Scan for the cell matching the given text and deliver its [x, y] coordinate at center. 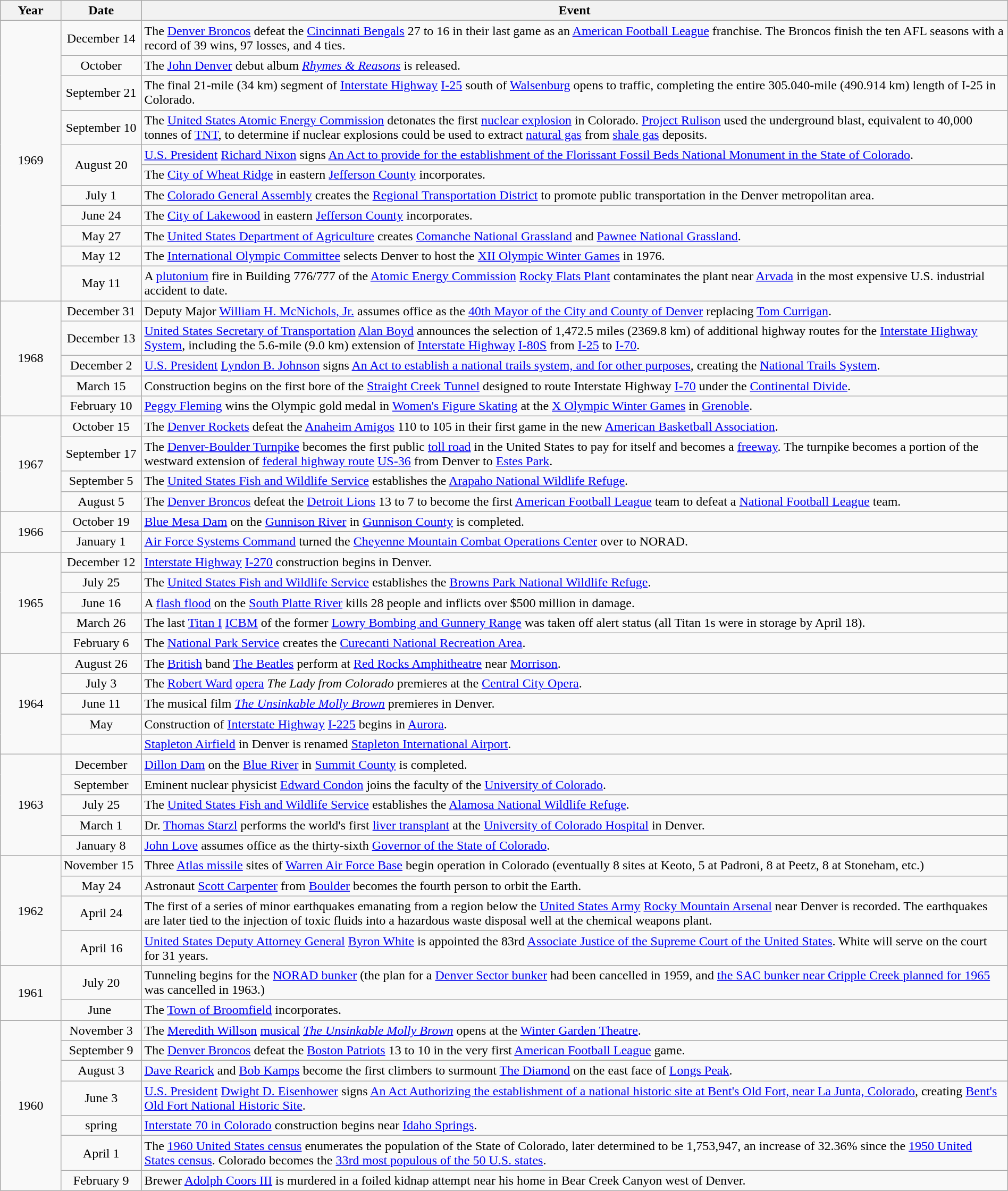
The United States Fish and Wildlife Service establishes the Alamosa National Wildlife Refuge. [574, 805]
August 20 [101, 165]
February 9 [101, 1180]
U.S. President Richard Nixon signs An Act to provide for the establishment of the Florissant Fossil Beds National Monument in the State of Colorado. [574, 155]
The International Olympic Committee selects Denver to host the XII Olympic Winter Games in 1976. [574, 256]
The British band The Beatles perform at Red Rocks Amphitheatre near Morrison. [574, 663]
The United States Department of Agriculture creates Comanche National Grassland and Pawnee National Grassland. [574, 236]
September 21 [101, 93]
September 5 [101, 481]
May 24 [101, 886]
Interstate 70 in Colorado construction begins near Idaho Springs. [574, 1126]
Interstate Highway I-270 construction begins in Denver. [574, 562]
January 1 [101, 542]
June [101, 1010]
1965 [31, 602]
Astronaut Scott Carpenter from Boulder becomes the fourth person to orbit the Earth. [574, 886]
Date [101, 11]
Peggy Fleming wins the Olympic gold medal in Women's Figure Skating at the X Olympic Winter Games in Grenoble. [574, 406]
The United States Fish and Wildlife Service establishes the Browns Park National Wildlife Refuge. [574, 582]
May 11 [101, 283]
1962 [31, 910]
May 12 [101, 256]
June 11 [101, 704]
Dave Rearick and Bob Kamps become the first climbers to surmount The Diamond on the east face of Longs Peak. [574, 1071]
The musical film The Unsinkable Molly Brown premieres in Denver. [574, 704]
October 15 [101, 426]
Dillon Dam on the Blue River in Summit County is completed. [574, 765]
October 19 [101, 522]
June 16 [101, 602]
July 20 [101, 983]
March 26 [101, 623]
Event [574, 11]
December 14 [101, 38]
September [101, 785]
December 12 [101, 562]
Brewer Adolph Coors III is murdered in a foiled kidnap attempt near his home in Bear Creek Canyon west of Denver. [574, 1180]
Deputy Major William H. McNichols, Jr. assumes office as the 40th Mayor of the City and County of Denver replacing Tom Currigan. [574, 311]
1969 [31, 161]
December 31 [101, 311]
February 6 [101, 643]
The Colorado General Assembly creates the Regional Transportation District to promote public transportation in the Denver metropolitan area. [574, 195]
spring [101, 1126]
August 26 [101, 663]
June 24 [101, 215]
The United States Fish and Wildlife Service establishes the Arapaho National Wildlife Refuge. [574, 481]
1964 [31, 703]
The last Titan I ICBM of the former Lowry Bombing and Gunnery Range was taken off alert status (all Titan 1s were in storage by April 18). [574, 623]
Air Force Systems Command turned the Cheyenne Mountain Combat Operations Center over to NORAD. [574, 542]
The Town of Broomfield incorporates. [574, 1010]
December 13 [101, 338]
The Robert Ward opera The Lady from Colorado premieres at the Central City Opera. [574, 684]
November 15 [101, 866]
1968 [31, 358]
May [101, 724]
The John Denver debut album Rhymes & Reasons is released. [574, 65]
John Love assumes office as the thirty-sixth Governor of the State of Colorado. [574, 845]
Dr. Thomas Starzl performs the world's first liver transplant at the University of Colorado Hospital in Denver. [574, 825]
September 17 [101, 454]
March 15 [101, 386]
U.S. President Lyndon B. Johnson signs An Act to establish a national trails system, and for other purposes, creating the National Trails System. [574, 366]
Year [31, 11]
March 1 [101, 825]
The City of Lakewood in eastern Jefferson County incorporates. [574, 215]
1961 [31, 992]
The Denver Rockets defeat the Anaheim Amigos 110 to 105 in their first game in the new American Basketball Association. [574, 426]
April 1 [101, 1153]
1960 [31, 1105]
Eminent nuclear physicist Edward Condon joins the faculty of the University of Colorado. [574, 785]
July 1 [101, 195]
Construction begins on the first bore of the Straight Creek Tunnel designed to route Interstate Highway I-70 under the Continental Divide. [574, 386]
February 10 [101, 406]
June 3 [101, 1098]
1966 [31, 532]
1967 [31, 464]
1963 [31, 805]
The City of Wheat Ridge in eastern Jefferson County incorporates. [574, 175]
Blue Mesa Dam on the Gunnison River in Gunnison County is completed. [574, 522]
October [101, 65]
The National Park Service creates the Curecanti National Recreation Area. [574, 643]
November 3 [101, 1030]
A flash flood on the South Platte River kills 28 people and inflicts over $500 million in damage. [574, 602]
May 27 [101, 236]
April 16 [101, 947]
The Denver Broncos defeat the Boston Patriots 13 to 10 in the very first American Football League game. [574, 1051]
January 8 [101, 845]
Stapleton Airfield in Denver is renamed Stapleton International Airport. [574, 744]
August 3 [101, 1071]
December [101, 765]
The Meredith Willson musical The Unsinkable Molly Brown opens at the Winter Garden Theatre. [574, 1030]
Construction of Interstate Highway I-225 begins in Aurora. [574, 724]
September 10 [101, 128]
December 2 [101, 366]
August 5 [101, 501]
April 24 [101, 913]
The Denver Broncos defeat the Detroit Lions 13 to 7 to become the first American Football League team to defeat a National Football League team. [574, 501]
July 3 [101, 684]
September 9 [101, 1051]
